Return [x, y] of the center of cell containing provided text 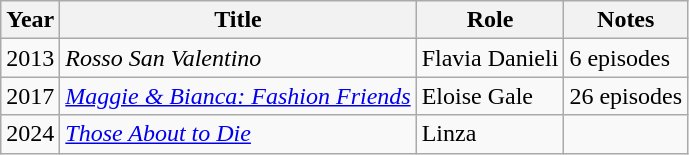
2013 [30, 58]
Notes [626, 20]
Eloise Gale [490, 96]
Rosso San Valentino [238, 58]
Flavia Danieli [490, 58]
Role [490, 20]
Title [238, 20]
6 episodes [626, 58]
Linza [490, 134]
26 episodes [626, 96]
2017 [30, 96]
Maggie & Bianca: Fashion Friends [238, 96]
2024 [30, 134]
Those About to Die [238, 134]
Year [30, 20]
